From the cell containing the given text, extract its center point as [X, Y] coordinate. 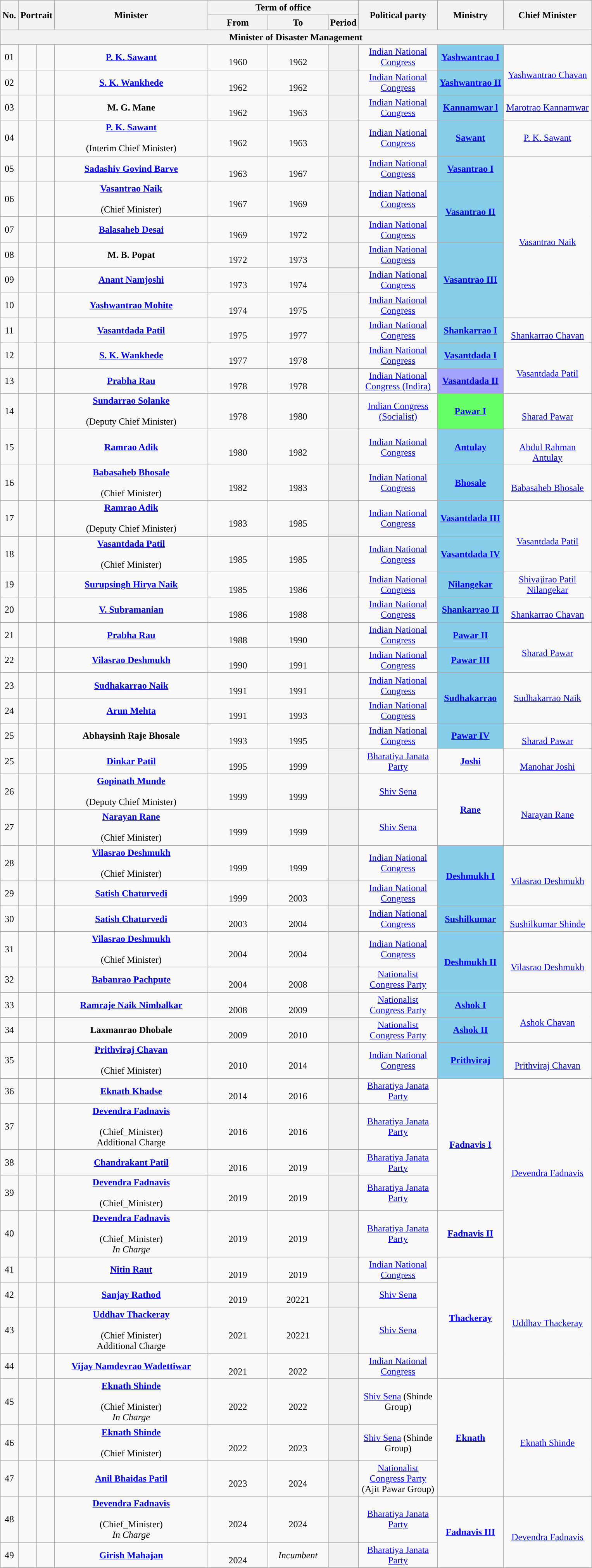
Antulay [470, 447]
Rane [470, 810]
From [238, 22]
Chandrakant Patil [131, 1162]
09 [9, 280]
Portrait [36, 15]
Term of office [283, 8]
Vasantdada IV [470, 554]
38 [9, 1162]
Vasantrao II [470, 212]
Anil Bhaidas Patil [131, 1478]
Pawar III [470, 660]
P. K. Sawant (Interim Chief Minister) [131, 138]
43 [9, 1331]
Eknath Shinde (Chief Minister) [131, 1443]
Fadnavis I [470, 1145]
Laxmanrao Dhobale [131, 1030]
Nationalist Congress Party (Ajit Pawar Group) [398, 1478]
19 [9, 585]
Prithviraj Chavan (Chief Minister) [131, 1060]
Vasantdada II [470, 381]
Indian Congress (Socialist) [398, 411]
46 [9, 1443]
33 [9, 1005]
Vasantrao I [470, 168]
Vijay Namdevrao Wadettiwar [131, 1366]
34 [9, 1030]
18 [9, 554]
Yashwantrao Chavan [547, 70]
Indian National Congress (Indira) [398, 381]
Vasantdada I [470, 356]
39 [9, 1193]
Manohar Joshi [547, 761]
Ramrao Adik (Deputy Chief Minister) [131, 518]
Anant Namjoshi [131, 280]
Shivajirao Patil Nilangekar [547, 585]
Yashwantrao Mohite [131, 305]
13 [9, 381]
Deshmukh II [470, 962]
1960 [238, 57]
05 [9, 168]
Shankarrao I [470, 330]
Narayan Rane (Chief Minister) [131, 827]
Vasantdada Patil (Chief Minister) [131, 554]
15 [9, 447]
Nitin Raut [131, 1269]
Vasantdada III [470, 518]
Eknath Shinde (Chief Minister)In Charge [131, 1402]
Babasaheb Bhosale [547, 483]
Sushilkumar [470, 919]
No. [9, 15]
10 [9, 305]
20 [9, 610]
44 [9, 1366]
Babasaheb Bhosale (Chief Minister) [131, 483]
Sadashiv Govind Barve [131, 168]
Eknath Khadse [131, 1091]
Pawar I [470, 411]
Eknath [470, 1438]
48 [9, 1519]
Surupsingh Hirya Naik [131, 585]
Ramrao Adik [131, 447]
To [298, 22]
Gopinath Munde (Deputy Chief Minister) [131, 792]
28 [9, 863]
Sudhakarrao [470, 698]
Abhaysinh Raje Bhosale [131, 736]
Sushilkumar Shinde [547, 919]
35 [9, 1060]
Minister of Disaster Management [296, 37]
42 [9, 1295]
Fadnavis III [470, 1532]
Dinkar Patil [131, 761]
06 [9, 199]
02 [9, 82]
M. B. Popat [131, 254]
Sawant [470, 138]
Vasantrao III [470, 280]
26 [9, 792]
30 [9, 919]
Pawar IV [470, 736]
Eknath Shinde [547, 1438]
Incumbent [298, 1555]
Ashok Chavan [547, 1017]
Ministry [470, 15]
Vasantrao Naik [547, 237]
31 [9, 949]
45 [9, 1402]
Babanrao Pachpute [131, 979]
Arun Mehta [131, 710]
Uddhav Thackeray [547, 1318]
17 [9, 518]
Girish Mahajan [131, 1555]
Ramraje Naik Nimbalkar [131, 1005]
08 [9, 254]
23 [9, 686]
41 [9, 1269]
04 [9, 138]
37 [9, 1127]
M. G. Mane [131, 108]
Shankarrao II [470, 610]
Ashok II [470, 1030]
01 [9, 57]
Thackeray [470, 1318]
Devendra Fadnavis (Chief_Minister) Additional Charge [131, 1127]
Pawar II [470, 635]
11 [9, 330]
14 [9, 411]
Political party [398, 15]
Yashwantrao I [470, 57]
Bhosale [470, 483]
Sundarrao Solanke (Deputy Chief Minister) [131, 411]
Devendra Fadnavis (Chief_Minister) [131, 1193]
Deshmukh I [470, 876]
Narayan Rane [547, 810]
Period [343, 22]
07 [9, 230]
32 [9, 979]
Sanjay Rathod [131, 1295]
21 [9, 635]
Vasantrao Naik (Chief Minister) [131, 199]
12 [9, 356]
Prithviraj Chavan [547, 1060]
V. Subramanian [131, 610]
Minister [131, 15]
Balasaheb Desai [131, 230]
47 [9, 1478]
Fadnavis II [470, 1234]
27 [9, 827]
Joshi [470, 761]
Abdul Rahman Antulay [547, 447]
36 [9, 1091]
29 [9, 893]
Prithviraj [470, 1060]
22 [9, 660]
Uddhav Thackeray (Chief Minister) Additional Charge [131, 1331]
Yashwantrao II [470, 82]
Kannamwar l [470, 108]
40 [9, 1234]
49 [9, 1555]
Nilangekar [470, 585]
03 [9, 108]
16 [9, 483]
Ashok I [470, 1005]
Marotrao Kannamwar [547, 108]
24 [9, 710]
Chief Minister [547, 15]
